Search for the cell housing the specified text and yield its (x, y) center coordinate. 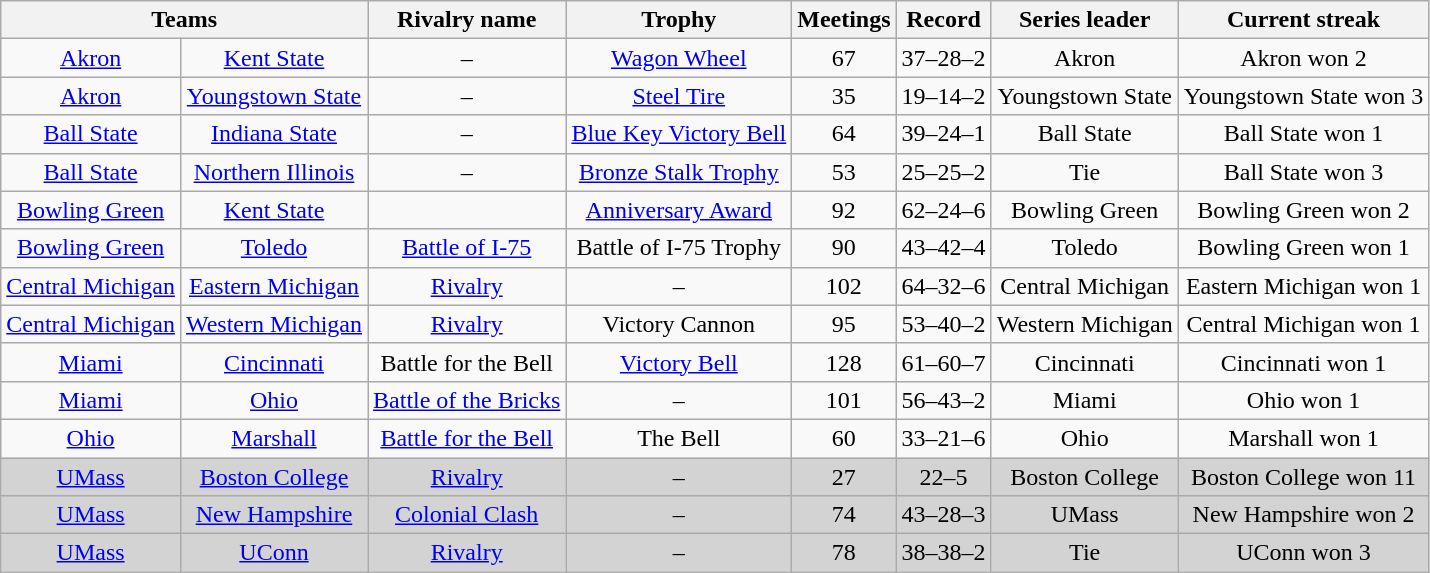
43–28–3 (944, 515)
New Hampshire won 2 (1304, 515)
90 (844, 248)
UConn (274, 553)
Battle of I-75 Trophy (679, 248)
Battle of I-75 (467, 248)
Ball State won 3 (1304, 172)
Central Michigan won 1 (1304, 324)
56–43–2 (944, 400)
Bronze Stalk Trophy (679, 172)
Victory Cannon (679, 324)
Current streak (1304, 20)
UConn won 3 (1304, 553)
Marshall (274, 438)
67 (844, 58)
27 (844, 477)
Cincinnati won 1 (1304, 362)
Victory Bell (679, 362)
Series leader (1084, 20)
Indiana State (274, 134)
128 (844, 362)
33–21–6 (944, 438)
Bowling Green won 2 (1304, 210)
Boston College won 11 (1304, 477)
78 (844, 553)
53 (844, 172)
Ball State won 1 (1304, 134)
38–38–2 (944, 553)
Youngstown State won 3 (1304, 96)
64–32–6 (944, 286)
New Hampshire (274, 515)
35 (844, 96)
92 (844, 210)
Colonial Clash (467, 515)
Blue Key Victory Bell (679, 134)
74 (844, 515)
Record (944, 20)
Wagon Wheel (679, 58)
101 (844, 400)
64 (844, 134)
22–5 (944, 477)
102 (844, 286)
Anniversary Award (679, 210)
60 (844, 438)
Akron won 2 (1304, 58)
43–42–4 (944, 248)
53–40–2 (944, 324)
Meetings (844, 20)
37–28–2 (944, 58)
Teams (184, 20)
Eastern Michigan won 1 (1304, 286)
39–24–1 (944, 134)
Eastern Michigan (274, 286)
Ohio won 1 (1304, 400)
Steel Tire (679, 96)
19–14–2 (944, 96)
25–25–2 (944, 172)
62–24–6 (944, 210)
Marshall won 1 (1304, 438)
95 (844, 324)
61–60–7 (944, 362)
Trophy (679, 20)
The Bell (679, 438)
Battle of the Bricks (467, 400)
Bowling Green won 1 (1304, 248)
Northern Illinois (274, 172)
Rivalry name (467, 20)
